Capture the cell that displays the provided text and extract its (X, Y) central coordinate. 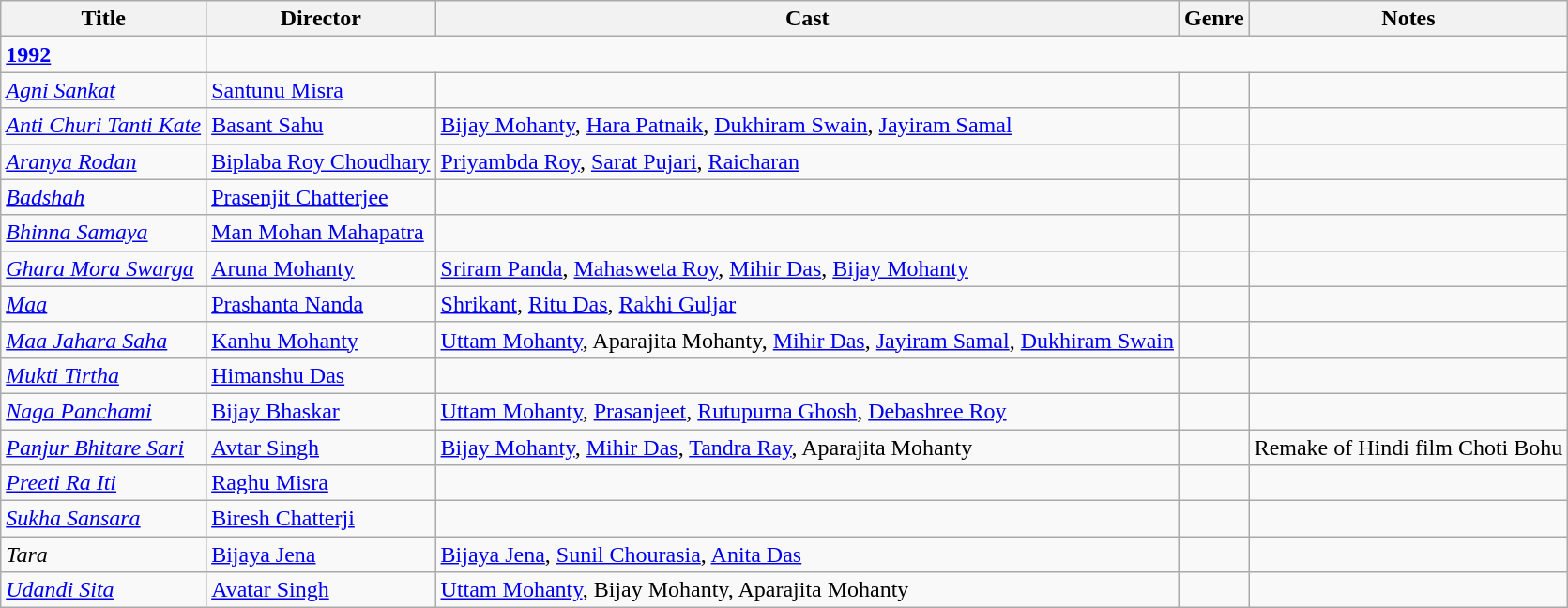
Avtar Singh (321, 448)
Mukti Tirtha (103, 375)
Title (103, 19)
Himanshu Das (321, 375)
Shrikant, Ritu Das, Rakhi Guljar (807, 304)
Sriram Panda, Mahasweta Roy, Mihir Das, Bijay Mohanty (807, 268)
Uttam Mohanty, Bijay Mohanty, Aparajita Mohanty (807, 590)
Uttam Mohanty, Aparajita Mohanty, Mihir Das, Jayiram Samal, Dukhiram Swain (807, 340)
Bijay Mohanty, Hara Patnaik, Dukhiram Swain, Jayiram Samal (807, 126)
Naga Panchami (103, 411)
Priyambda Roy, Sarat Pujari, Raicharan (807, 161)
Panjur Bhitare Sari (103, 448)
Prasenjit Chatterjee (321, 197)
Man Mohan Mahapatra (321, 233)
Maa (103, 304)
Santunu Misra (321, 90)
Avatar Singh (321, 590)
Ghara Mora Swarga (103, 268)
1992 (103, 54)
Bhinna Samaya (103, 233)
Bijay Bhaskar (321, 411)
Biresh Chatterji (321, 519)
Bijay Mohanty, Mihir Das, Tandra Ray, Aparajita Mohanty (807, 448)
Maa Jahara Saha (103, 340)
Raghu Misra (321, 483)
Director (321, 19)
Bijaya Jena, Sunil Chourasia, Anita Das (807, 555)
Kanhu Mohanty (321, 340)
Badshah (103, 197)
Prashanta Nanda (321, 304)
Remake of Hindi film Choti Bohu (1408, 448)
Preeti Ra Iti (103, 483)
Genre (1214, 19)
Basant Sahu (321, 126)
Aranya Rodan (103, 161)
Sukha Sansara (103, 519)
Uttam Mohanty, Prasanjeet, Rutupurna Ghosh, Debashree Roy (807, 411)
Biplaba Roy Choudhary (321, 161)
Cast (807, 19)
Aruna Mohanty (321, 268)
Anti Churi Tanti Kate (103, 126)
Agni Sankat (103, 90)
Tara (103, 555)
Udandi Sita (103, 590)
Bijaya Jena (321, 555)
Notes (1408, 19)
